Scan for the cell matching the given text and deliver its (x, y) coordinate at center. 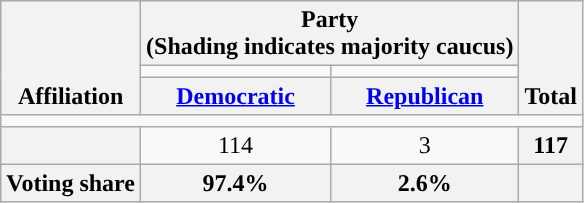
Affiliation (71, 58)
3 (425, 145)
97.4% (236, 183)
117 (551, 145)
Party (Shading indicates majority caucus) (330, 34)
Total (551, 58)
114 (236, 145)
Democratic (236, 96)
Republican (425, 96)
2.6% (425, 183)
Voting share (71, 183)
